Identify which cell holds the provided text, then report its (X, Y) central coordinate. 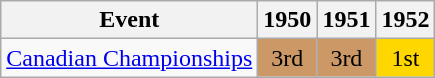
Canadian Championships (130, 58)
1952 (406, 20)
1951 (346, 20)
Event (130, 20)
1st (406, 58)
1950 (288, 20)
